Pinpoint the cell where the given text exists, returning its (x, y) midpoint coordinate. 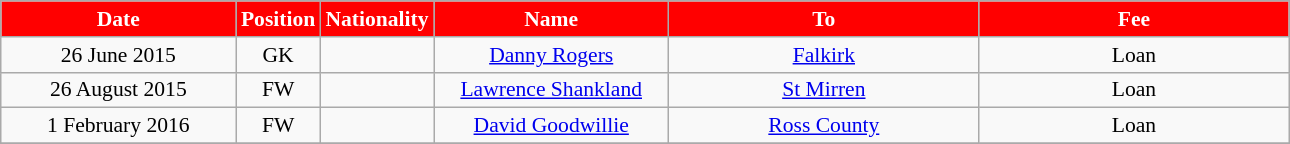
Lawrence Shankland (552, 90)
1 February 2016 (118, 126)
Ross County (824, 126)
Position (278, 19)
St Mirren (824, 90)
Falkirk (824, 55)
David Goodwillie (552, 126)
26 August 2015 (118, 90)
To (824, 19)
Date (118, 19)
GK (278, 55)
Name (552, 19)
Danny Rogers (552, 55)
26 June 2015 (118, 55)
Nationality (376, 19)
Fee (1134, 19)
